Search for the cell housing the specified text and yield its [x, y] center coordinate. 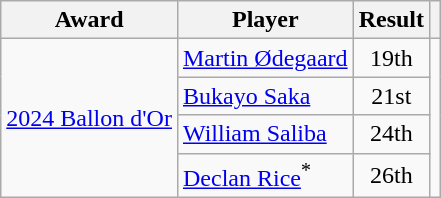
26th [391, 176]
21st [391, 96]
Player [265, 20]
Martin Ødegaard [265, 58]
Result [391, 20]
24th [391, 134]
Bukayo Saka [265, 96]
2024 Ballon d'Or [90, 118]
Declan Rice* [265, 176]
William Saliba [265, 134]
Award [90, 20]
19th [391, 58]
